Determine the [x, y] coordinate at the center of the cell enclosing the given text.  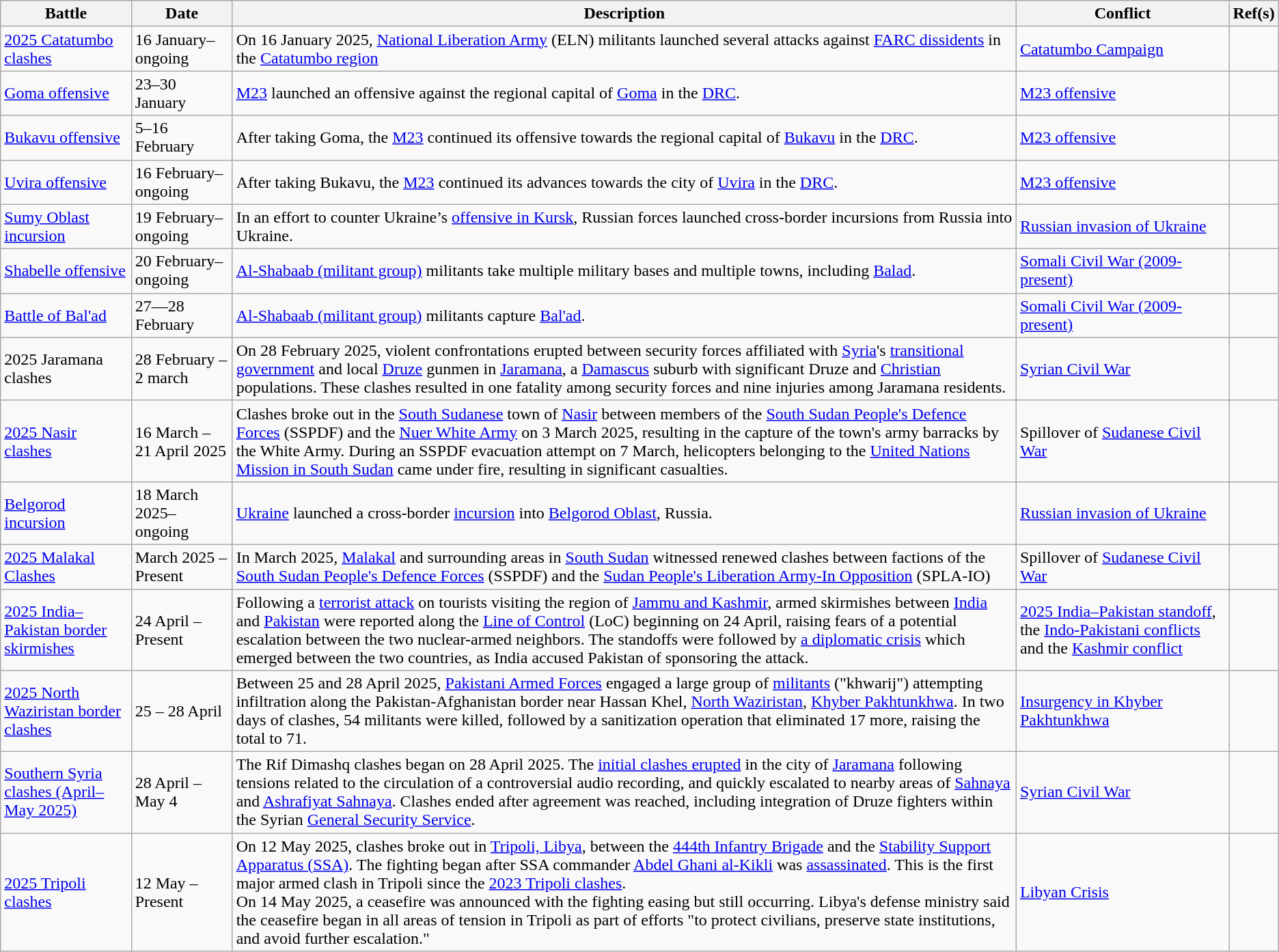
2025 Catatumbo clashes [66, 49]
After taking Bukavu, the M23 continued its advances towards the city of Uvira in the DRC. [624, 182]
18 March 2025–ongoing [182, 513]
19 February–ongoing [182, 227]
2025 Jaramana clashes [66, 369]
2025 Malakal Clashes [66, 567]
In an effort to counter Ukraine’s offensive in Kursk, Russian forces launched cross-border incursions from Russia into Ukraine. [624, 227]
2025 North Waziristan border clashes [66, 712]
Southern Syria clashes (April–May 2025) [66, 792]
Battle [66, 14]
2025 India–Pakistan standoff, the Indo-Pakistani conflicts and the Kashmir conflict [1122, 630]
24 April – Present [182, 630]
27—28 February [182, 316]
After taking Goma, the M23 continued its offensive towards the regional capital of Bukavu in the DRC. [624, 138]
M23 launched an offensive against the regional capital of Goma in the DRC. [624, 93]
2025 Tripoli clashes [66, 892]
Belgorod incursion [66, 513]
Goma offensive [66, 93]
25 – 28 April [182, 712]
2025 Nasir clashes [66, 441]
16 February–ongoing [182, 182]
Ref(s) [1254, 14]
Description [624, 14]
28 April – May 4 [182, 792]
12 May – Present [182, 892]
Date [182, 14]
On 16 January 2025, National Liberation Army (ELN) militants launched several attacks against FARC dissidents in the Catatumbo region [624, 49]
Bukavu offensive [66, 138]
Insurgency in Khyber Pakhtunkhwa [1122, 712]
Catatumbo Campaign [1122, 49]
Shabelle offensive [66, 270]
Ukraine launched a cross-border incursion into Belgorod Oblast, Russia. [624, 513]
20 February–ongoing [182, 270]
Uvira offensive [66, 182]
23–30 January [182, 93]
Al-Shabaab (militant group) militants capture Bal'ad. [624, 316]
Sumy Oblast incursion [66, 227]
28 February – 2 march [182, 369]
16 January–ongoing [182, 49]
16 March – 21 April 2025 [182, 441]
2025 India–Pakistan border skirmishes [66, 630]
March 2025 – Present [182, 567]
5–16 February [182, 138]
Al-Shabaab (militant group) militants take multiple military bases and multiple towns, including Balad. [624, 270]
Conflict [1122, 14]
Battle of Bal'ad [66, 316]
Libyan Crisis [1122, 892]
